Find where the given text appears and provide that cell's center as (X, Y) coordinate. 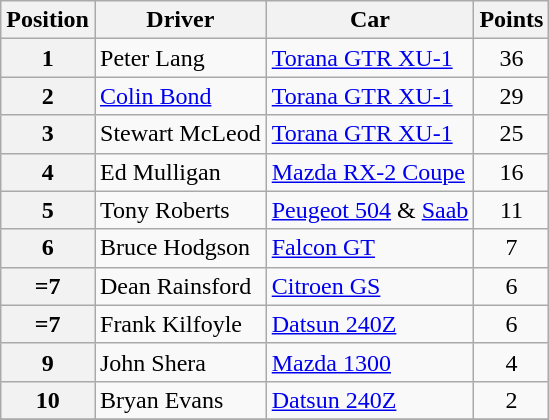
Dean Rainsford (180, 286)
16 (512, 172)
John Shera (180, 362)
Falcon GT (370, 248)
Car (370, 20)
Citroen GS (370, 286)
1 (48, 58)
7 (512, 248)
5 (48, 210)
Bruce Hodgson (180, 248)
Tony Roberts (180, 210)
3 (48, 134)
Bryan Evans (180, 400)
Mazda 1300 (370, 362)
29 (512, 96)
Ed Mulligan (180, 172)
36 (512, 58)
Points (512, 20)
25 (512, 134)
Peter Lang (180, 58)
Peugeot 504 & Saab (370, 210)
Position (48, 20)
Colin Bond (180, 96)
Mazda RX-2 Coupe (370, 172)
9 (48, 362)
10 (48, 400)
Stewart McLeod (180, 134)
11 (512, 210)
Driver (180, 20)
Frank Kilfoyle (180, 324)
